Pinpoint the cell where the given text exists, returning its (x, y) midpoint coordinate. 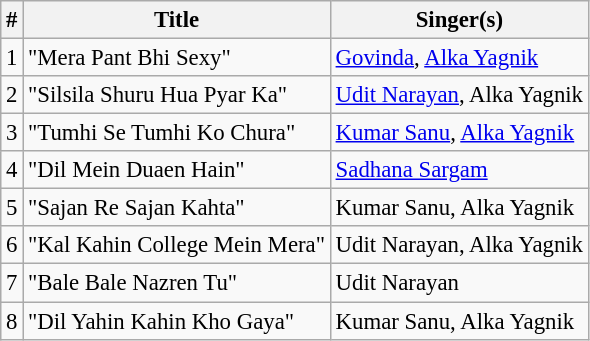
"Dil Mein Duaen Hain" (177, 170)
# (12, 20)
"Mera Pant Bhi Sexy" (177, 58)
"Tumhi Se Tumhi Ko Chura" (177, 133)
Singer(s) (459, 20)
2 (12, 95)
8 (12, 321)
3 (12, 133)
1 (12, 58)
"Dil Yahin Kahin Kho Gaya" (177, 321)
"Sajan Re Sajan Kahta" (177, 208)
6 (12, 245)
7 (12, 283)
4 (12, 170)
Sadhana Sargam (459, 170)
5 (12, 208)
"Kal Kahin College Mein Mera" (177, 245)
Govinda, Alka Yagnik (459, 58)
Title (177, 20)
Udit Narayan (459, 283)
"Bale Bale Nazren Tu" (177, 283)
"Silsila Shuru Hua Pyar Ka" (177, 95)
